Output the (x, y) coordinate of the center of the cell containing the given text.  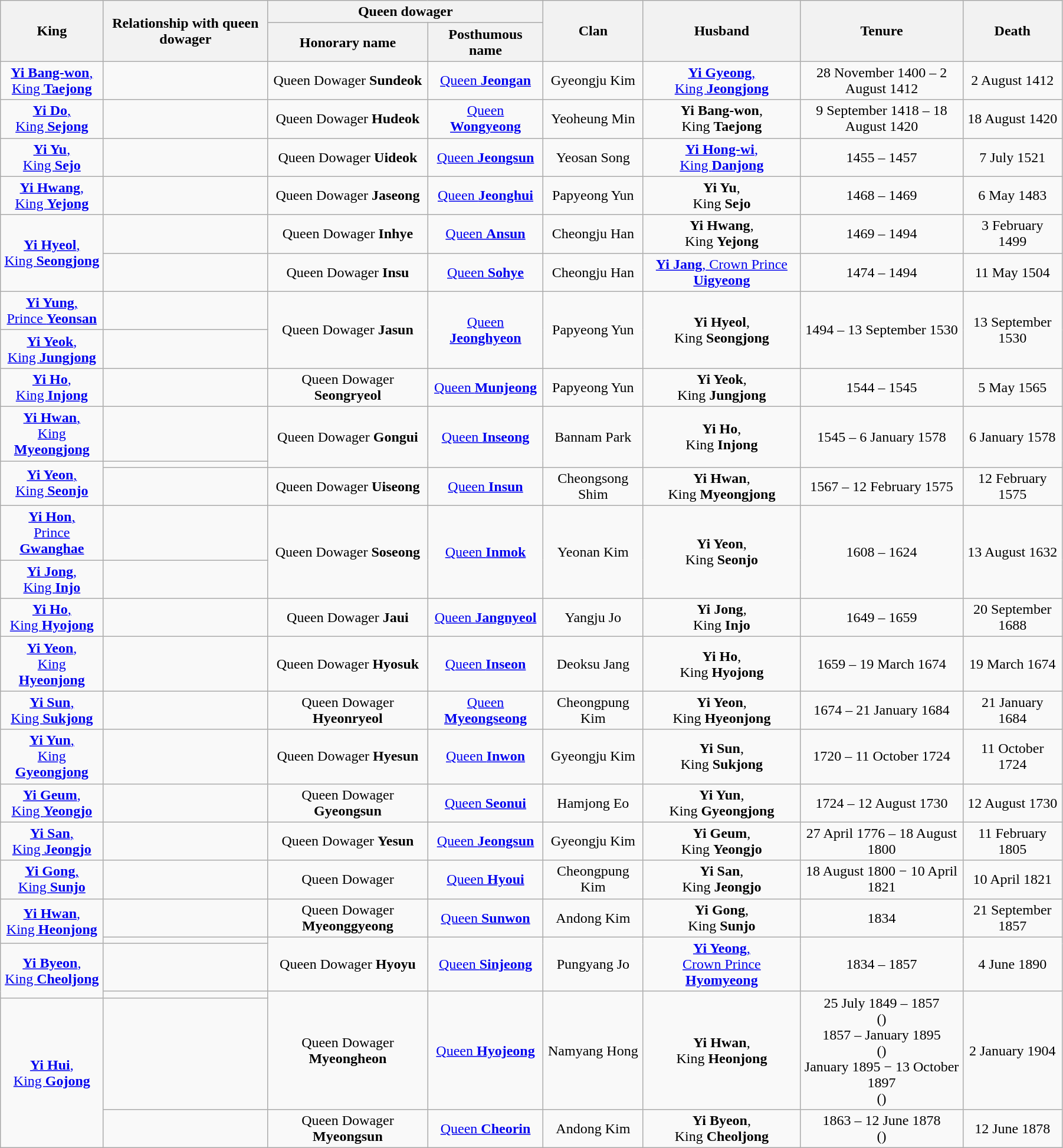
Queen Dowager Hyosuk (348, 664)
Pungyang Jo (593, 964)
Queen Dowager Gongui (348, 436)
Clan (593, 31)
Yeonan Kim (593, 552)
Relationship with queen dowager (185, 31)
1834 (881, 917)
Queen Dowager Hyeonryeol (348, 710)
1863 – 12 June 1878() (881, 1129)
Queen Sohye (485, 272)
Queen Jeonghyeon (485, 330)
6 January 1578 (1012, 436)
Yi Yeong,Crown Prince Hyomyeong (722, 964)
1468 – 1469 (881, 196)
Yi Yung,Prince Yeonsan (52, 310)
11 February 1805 (1012, 841)
Queen Munjeong (485, 387)
11 May 1504 (1012, 272)
Deoksu Jang (593, 664)
1724 – 12 August 1730 (881, 803)
21 January 1684 (1012, 710)
Husband (722, 31)
5 May 1565 (1012, 387)
25 July 1849 – 1857()1857 – January 1895()January 1895 − 13 October 1897() (881, 1050)
Queen Dowager Myeongsun (348, 1129)
28 November 1400 – 2 August 1412 (881, 80)
21 September 1857 (1012, 917)
Queen Dowager Jaseong (348, 196)
Queen Cheorin (485, 1129)
19 March 1674 (1012, 664)
3 February 1499 (1012, 233)
Queen Inmok (485, 552)
Queen Dowager Insu (348, 272)
1544 – 1545 (881, 387)
27 April 1776 – 18 August 1800 (881, 841)
Queen Inseon (485, 664)
Tenure (881, 31)
Queen Dowager (348, 880)
12 June 1878 (1012, 1129)
Queen Dowager Soseong (348, 552)
Cheongsong Shim (593, 487)
11 October 1724 (1012, 756)
Queen Sinjeong (485, 964)
Yeosan Song (593, 157)
9 September 1418 – 18 August 1420 (881, 119)
18 August 1420 (1012, 119)
Yi Hon,Prince Gwanghae (52, 533)
Queen Dowager Gyeongsun (348, 803)
1545 – 6 January 1578 (881, 436)
Queen Inseong (485, 436)
20 September 1688 (1012, 618)
Queen Dowager Uiseong (348, 487)
Queen Dowager Hyesun (348, 756)
18 August 1800 − 10 April 1821 (881, 880)
13 August 1632 (1012, 552)
Queen Wongyeong (485, 119)
6 May 1483 (1012, 196)
Queen Sunwon (485, 917)
1474 – 1494 (881, 272)
4 June 1890 (1012, 964)
Queen Dowager Inhye (348, 233)
1659 – 19 March 1674 (881, 664)
Death (1012, 31)
Yi Do,King Sejong (52, 119)
1494 – 13 September 1530 (881, 330)
1469 – 1494 (881, 233)
1455 – 1457 (881, 157)
12 August 1730 (1012, 803)
Queen dowager (406, 12)
King (52, 31)
Queen Insun (485, 487)
Bannam Park (593, 436)
7 July 1521 (1012, 157)
Queen Jeonghui (485, 196)
Queen Seonui (485, 803)
1834 – 1857 (881, 964)
1567 – 12 February 1575 (881, 487)
2 January 1904 (1012, 1050)
Yi Gyeong,King Jeongjong (722, 80)
Yeoheung Min (593, 119)
Yi Hui,King Gojong (52, 1073)
Queen Hyoui (485, 880)
Queen Inwon (485, 756)
Yi Jang, Crown Prince Uigyeong (722, 272)
1720 – 11 October 1724 (881, 756)
Queen Dowager Hyoyu (348, 964)
2 August 1412 (1012, 80)
1674 – 21 January 1684 (881, 710)
Honorary name (348, 42)
Queen Myeongseong (485, 710)
Yi Hong-wi,King Danjong (722, 157)
Queen Dowager Yesun (348, 841)
Namyang Hong (593, 1050)
Queen Hyojeong (485, 1050)
Yangju Jo (593, 618)
Hamjong Eo (593, 803)
Queen Jeongan (485, 80)
Queen Dowager Myeongheon (348, 1050)
1649 – 1659 (881, 618)
Queen Ansun (485, 233)
Queen Dowager Jasun (348, 330)
Queen Dowager Jaui (348, 618)
1608 – 1624 (881, 552)
13 September 1530 (1012, 330)
Queen Dowager Seongryeol (348, 387)
Queen Dowager Uideok (348, 157)
10 April 1821 (1012, 880)
12 February 1575 (1012, 487)
Queen Dowager Hudeok (348, 119)
Queen Dowager Sundeok (348, 80)
Posthumous name (485, 42)
Queen Dowager Myeonggyeong (348, 917)
Queen Jangnyeol (485, 618)
